From the cell containing the given text, extract its center point as (x, y) coordinate. 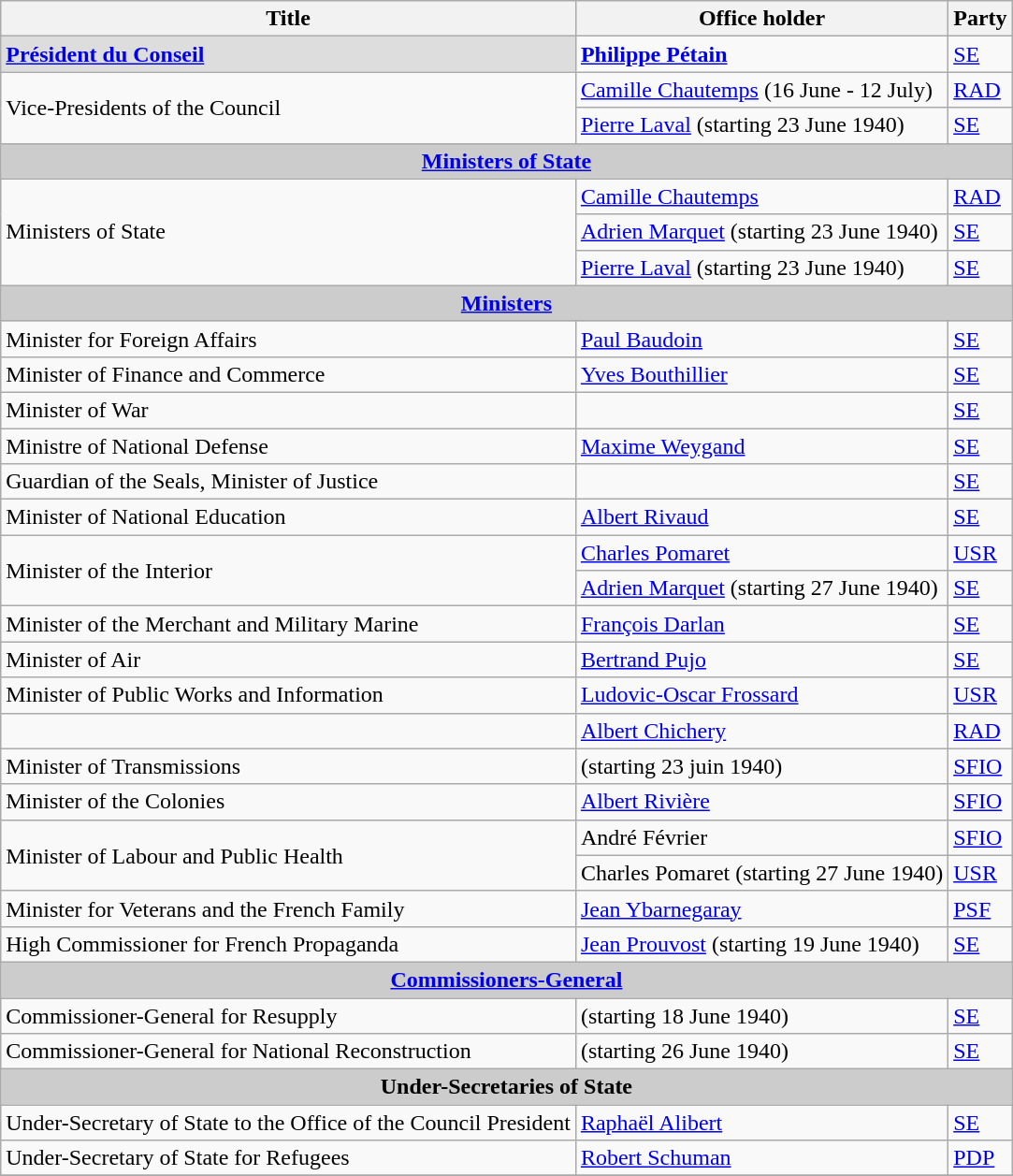
Minister of the Interior (288, 571)
François Darlan (761, 624)
Minister of Transmissions (288, 766)
High Commissioner for French Propaganda (288, 944)
Adrien Marquet (starting 27 June 1940) (761, 588)
Under-Secretary of State to the Office of the Council President (288, 1123)
Under-Secretary of State for Refugees (288, 1158)
Yves Bouthillier (761, 374)
Paul Baudoin (761, 339)
Raphaël Alibert (761, 1123)
Minister for Veterans and the French Family (288, 908)
(starting 23 juin 1940) (761, 766)
Ministre of National Defense (288, 446)
Adrien Marquet (starting 23 June 1940) (761, 232)
Minister for Foreign Affairs (288, 339)
Office holder (761, 19)
Ludovic-Oscar Frossard (761, 695)
Minister of the Merchant and Military Marine (288, 624)
Minister of War (288, 410)
Commissioner-General for National Reconstruction (288, 1052)
Albert Chichery (761, 731)
Minister of the Colonies (288, 802)
Albert Rivaud (761, 517)
Charles Pomaret (761, 553)
PSF (980, 908)
Minister of Labour and Public Health (288, 855)
Minister of Public Works and Information (288, 695)
Under-Secretaries of State (507, 1087)
Guardian of the Seals, Minister of Justice (288, 482)
Minister of Air (288, 660)
Camille Chautemps (761, 196)
Albert Rivière (761, 802)
Jean Prouvost (starting 19 June 1940) (761, 944)
(starting 18 June 1940) (761, 1015)
PDP (980, 1158)
Robert Schuman (761, 1158)
Minister of Finance and Commerce (288, 374)
Ministers (507, 303)
Party (980, 19)
André Février (761, 837)
Vice-Presidents of the Council (288, 108)
Maxime Weygand (761, 446)
Bertrand Pujo (761, 660)
Président du Conseil (288, 54)
Philippe Pétain (761, 54)
Charles Pomaret (starting 27 June 1940) (761, 873)
Camille Chautemps (16 June - 12 July) (761, 90)
Commissioners-General (507, 980)
(starting 26 June 1940) (761, 1052)
Jean Ybarnegaray (761, 908)
Title (288, 19)
Minister of National Education (288, 517)
Commissioner-General for Resupply (288, 1015)
